Extract the [X, Y] coordinate from the center of the cell holding the provided text.  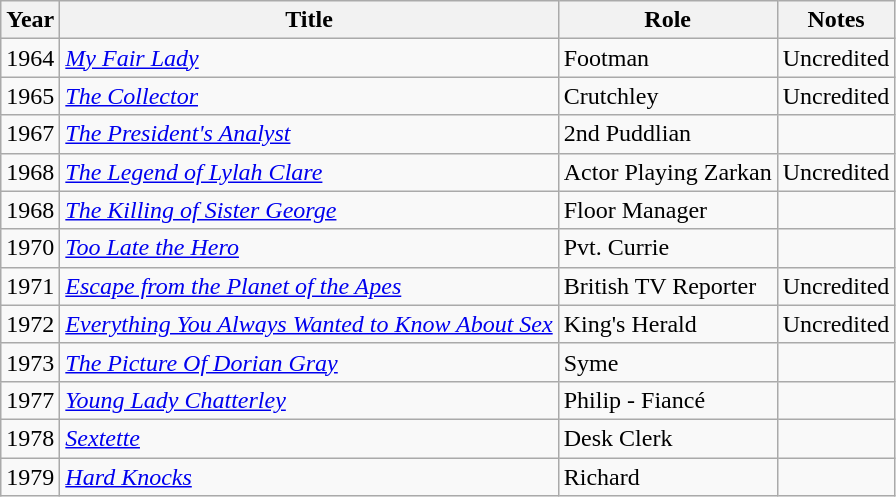
1965 [30, 96]
The Collector [309, 96]
Role [668, 20]
My Fair Lady [309, 58]
1964 [30, 58]
Richard [668, 477]
1972 [30, 324]
1977 [30, 400]
1978 [30, 438]
Too Late the Hero [309, 248]
Title [309, 20]
Footman [668, 58]
Year [30, 20]
British TV Reporter [668, 286]
Escape from the Planet of the Apes [309, 286]
1967 [30, 134]
Philip - Fiancé [668, 400]
Crutchley [668, 96]
Desk Clerk [668, 438]
1970 [30, 248]
1973 [30, 362]
The Legend of Lylah Clare [309, 172]
Actor Playing Zarkan [668, 172]
2nd Puddlian [668, 134]
Pvt. Currie [668, 248]
Hard Knocks [309, 477]
Notes [836, 20]
The Killing of Sister George [309, 210]
King's Herald [668, 324]
The President's Analyst [309, 134]
Everything You Always Wanted to Know About Sex [309, 324]
1971 [30, 286]
Syme [668, 362]
1979 [30, 477]
Floor Manager [668, 210]
The Picture Of Dorian Gray [309, 362]
Sextette [309, 438]
Young Lady Chatterley [309, 400]
